Pinpoint the cell where the given text exists, returning its (X, Y) midpoint coordinate. 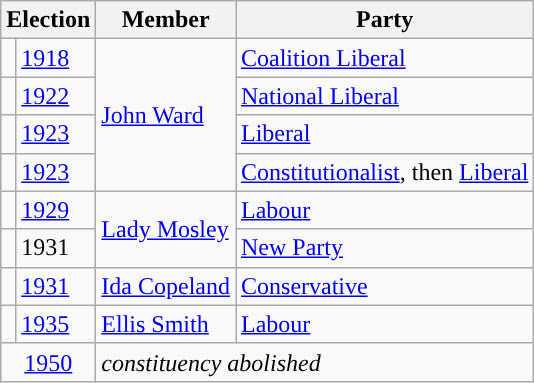
Constitutionalist, then Liberal (385, 172)
Conservative (385, 286)
New Party (385, 248)
Ellis Smith (166, 324)
1929 (56, 210)
Party (385, 20)
Liberal (385, 134)
Member (166, 20)
Ida Copeland (166, 286)
constituency abolished (315, 362)
1950 (48, 362)
1935 (56, 324)
1918 (56, 58)
John Ward (166, 115)
Coalition Liberal (385, 58)
Election (48, 20)
1922 (56, 96)
Lady Mosley (166, 229)
National Liberal (385, 96)
